Return [X, Y] of the center of cell containing provided text 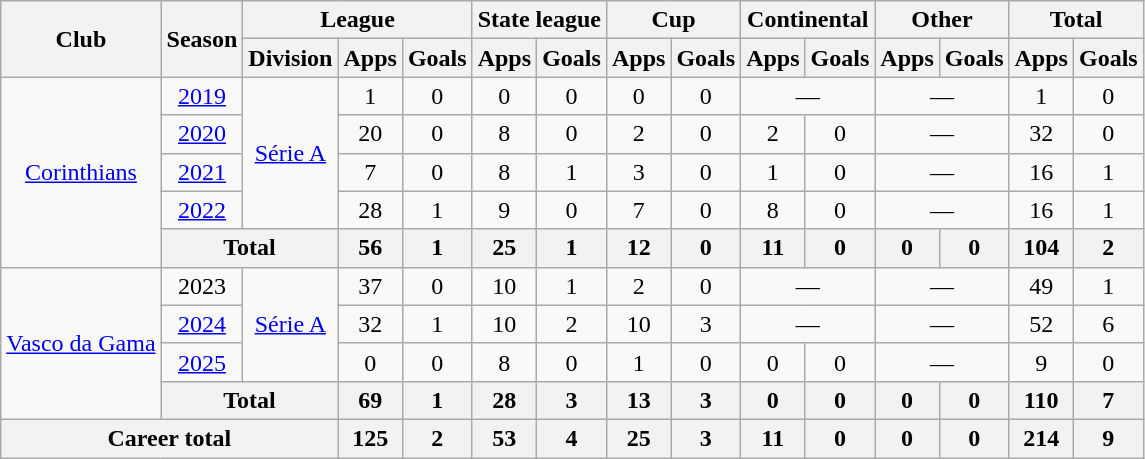
53 [504, 438]
Corinthians [81, 172]
2024 [202, 324]
Club [81, 39]
2019 [202, 96]
2025 [202, 362]
56 [370, 248]
Division [290, 58]
52 [1041, 324]
37 [370, 286]
125 [370, 438]
49 [1041, 286]
110 [1041, 400]
Season [202, 39]
20 [370, 134]
League [358, 20]
104 [1041, 248]
Cup [673, 20]
Career total [170, 438]
13 [638, 400]
State league [539, 20]
Other [942, 20]
2021 [202, 172]
12 [638, 248]
Continental [808, 20]
214 [1041, 438]
6 [1108, 324]
2022 [202, 210]
4 [572, 438]
69 [370, 400]
2020 [202, 134]
Vasco da Gama [81, 343]
2023 [202, 286]
